Output the (x, y) coordinate of the center of the cell containing the given text.  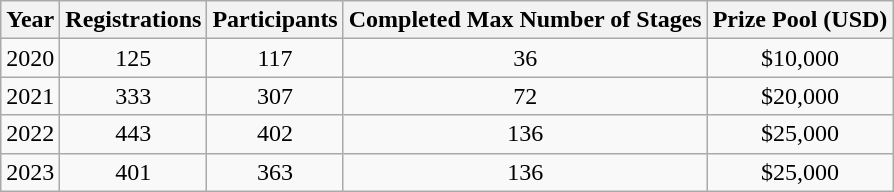
72 (525, 96)
Participants (275, 20)
$20,000 (800, 96)
402 (275, 134)
2022 (30, 134)
2021 (30, 96)
307 (275, 96)
2020 (30, 58)
Registrations (134, 20)
2023 (30, 172)
333 (134, 96)
$10,000 (800, 58)
363 (275, 172)
125 (134, 58)
Year (30, 20)
401 (134, 172)
443 (134, 134)
117 (275, 58)
Completed Max Number of Stages (525, 20)
Prize Pool (USD) (800, 20)
36 (525, 58)
